Output the (x, y) coordinate of the center of the cell containing the given text.  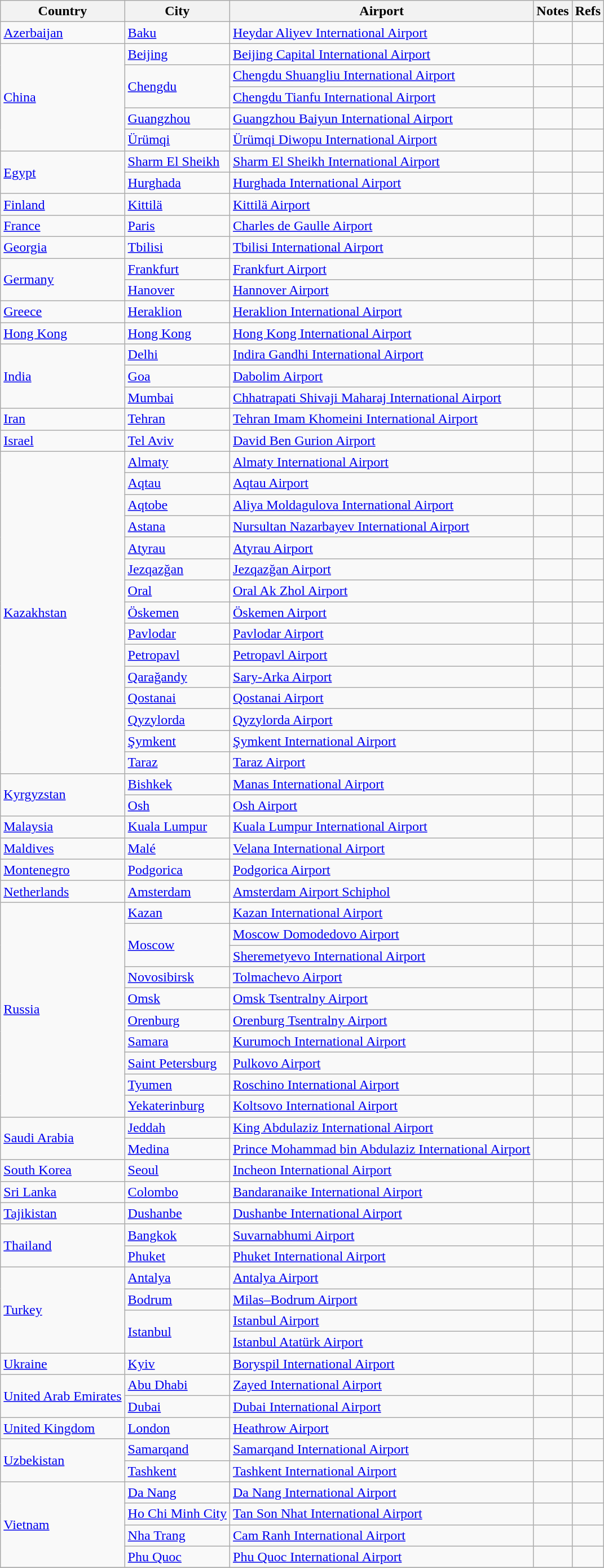
Antalya Airport (382, 1278)
Chengdu Tianfu International Airport (382, 97)
Orenburg (177, 1020)
Şymkent International Airport (382, 741)
Atyrau Airport (382, 548)
Novosibirsk (177, 977)
Sharm El Sheikh International Airport (382, 161)
Qarağandy (177, 677)
Country (63, 11)
Phu Quoc International Airport (382, 1557)
Taraz Airport (382, 763)
Suvarnabhumi Airport (382, 1235)
Tashkent International Airport (382, 1471)
Kazakhstan (63, 613)
Azerbaijan (63, 33)
Kittilä Airport (382, 204)
David Ben Gurion Airport (382, 441)
Jeddah (177, 1127)
Russia (63, 1010)
Beijing (177, 54)
Qyzylorda Airport (382, 720)
Aqtobe (177, 505)
Medina (177, 1149)
Guangzhou (177, 118)
Yekaterinburg (177, 1106)
Nha Trang (177, 1535)
Refs (588, 11)
Chengdu Shuangliu International Airport (382, 76)
Kazan International Airport (382, 913)
India (63, 376)
Omsk Tsentralny Airport (382, 999)
Osh (177, 805)
Bodrum (177, 1299)
Chengdu (177, 86)
Da Nang International Airport (382, 1492)
Phuket (177, 1256)
Milas–Bodrum Airport (382, 1299)
Baku (177, 33)
Istanbul Airport (382, 1321)
Egypt (63, 172)
Airport (382, 11)
Antalya (177, 1278)
Osh Airport (382, 805)
Atyrau (177, 548)
Mumbai (177, 398)
Hurghada International Airport (382, 183)
Amsterdam (177, 891)
Samara (177, 1042)
Roschino International Airport (382, 1085)
Nursultan Nazarbayev International Airport (382, 526)
Sharm El Sheikh (177, 161)
King Abdulaziz International Airport (382, 1127)
Orenburg Tsentralny Airport (382, 1020)
Qyzylorda (177, 720)
Istanbul Atatürk Airport (382, 1342)
Ürümqi Diwopu International Airport (382, 140)
Guangzhou Baiyun International Airport (382, 118)
Kazan (177, 913)
Kuala Lumpur International Airport (382, 827)
Tehran Imam Khomeini International Airport (382, 419)
Heraklion (177, 312)
Hong Kong International Airport (382, 333)
Hurghada (177, 183)
Cam Ranh International Airport (382, 1535)
Qostanai Airport (382, 698)
Seoul (177, 1170)
Oral (177, 591)
Delhi (177, 355)
Aliya Moldagulova International Airport (382, 505)
Tolmachevo Airport (382, 977)
Şymkent (177, 741)
Thailand (63, 1245)
Dushanbe International Airport (382, 1213)
Paris (177, 226)
Tel Aviv (177, 441)
Tajikistan (63, 1213)
Almaty International Airport (382, 462)
Öskemen (177, 612)
Uzbekistan (63, 1460)
Aqtau (177, 483)
Kyiv (177, 1364)
Abu Dhabi (177, 1385)
Samarqand (177, 1450)
Pavlodar Airport (382, 634)
Amsterdam Airport Schiphol (382, 891)
Manas International Airport (382, 784)
Montenegro (63, 870)
Colombo (177, 1192)
Kyrgyzstan (63, 795)
Jezqazğan (177, 569)
Ürümqi (177, 140)
Goa (177, 376)
Beijing Capital International Airport (382, 54)
Israel (63, 441)
Iran (63, 419)
Maldives (63, 848)
Frankfurt Airport (382, 269)
Astana (177, 526)
Phu Quoc (177, 1557)
United Kingdom (63, 1428)
Germany (63, 280)
Kittilä (177, 204)
Saint Petersburg (177, 1063)
Boryspil International Airport (382, 1364)
Podgorica Airport (382, 870)
Tan Son Nhat International Airport (382, 1514)
Bandaranaike International Airport (382, 1192)
Tbilisi International Airport (382, 247)
Dubai International Airport (382, 1407)
Malaysia (63, 827)
London (177, 1428)
Malé (177, 848)
Georgia (63, 247)
Heraklion International Airport (382, 312)
City (177, 11)
Saudi Arabia (63, 1138)
China (63, 97)
Turkey (63, 1310)
Incheon International Airport (382, 1170)
Ho Chi Minh City (177, 1514)
Da Nang (177, 1492)
Vietnam (63, 1525)
United Arab Emirates (63, 1396)
Greece (63, 312)
Hannover Airport (382, 290)
Qostanai (177, 698)
Netherlands (63, 891)
Bishkek (177, 784)
Tyumen (177, 1085)
Velana International Airport (382, 848)
Finland (63, 204)
Tashkent (177, 1471)
Sary-Arka Airport (382, 677)
Dushanbe (177, 1213)
Taraz (177, 763)
Dabolim Airport (382, 376)
Podgorica (177, 870)
South Korea (63, 1170)
France (63, 226)
Hanover (177, 290)
Koltsovo International Airport (382, 1106)
Kuala Lumpur (177, 827)
Sri Lanka (63, 1192)
Prince Mohammad bin Abdulaziz International Airport (382, 1149)
Omsk (177, 999)
Öskemen Airport (382, 612)
Petropavl (177, 655)
Heathrow Airport (382, 1428)
Samarqand International Airport (382, 1450)
Pulkovo Airport (382, 1063)
Moscow (177, 945)
Heydar Aliyev International Airport (382, 33)
Notes (553, 11)
Jezqazğan Airport (382, 569)
Tbilisi (177, 247)
Oral Ak Zhol Airport (382, 591)
Dubai (177, 1407)
Istanbul (177, 1332)
Charles de Gaulle Airport (382, 226)
Petropavl Airport (382, 655)
Sheremetyevo International Airport (382, 956)
Frankfurt (177, 269)
Ukraine (63, 1364)
Tehran (177, 419)
Pavlodar (177, 634)
Almaty (177, 462)
Kurumoch International Airport (382, 1042)
Indira Gandhi International Airport (382, 355)
Aqtau Airport (382, 483)
Zayed International Airport (382, 1385)
Chhatrapati Shivaji Maharaj International Airport (382, 398)
Phuket International Airport (382, 1256)
Bangkok (177, 1235)
Moscow Domodedovo Airport (382, 934)
